Extract the [X, Y] coordinate from the center of the cell holding the provided text.  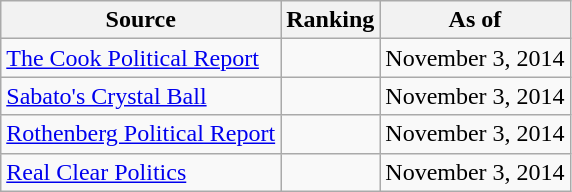
Ranking [330, 20]
Source [141, 20]
The Cook Political Report [141, 58]
Sabato's Crystal Ball [141, 96]
As of [475, 20]
Real Clear Politics [141, 172]
Rothenberg Political Report [141, 134]
